Determine the (X, Y) coordinate at the center of the cell enclosing the given text.  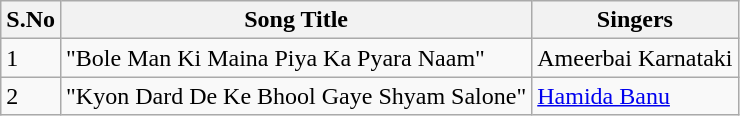
Song Title (296, 20)
"Kyon Dard De Ke Bhool Gaye Shyam Salone" (296, 96)
Singers (635, 20)
1 (31, 58)
2 (31, 96)
Ameerbai Karnataki (635, 58)
S.No (31, 20)
Hamida Banu (635, 96)
"Bole Man Ki Maina Piya Ka Pyara Naam" (296, 58)
